Extract the [X, Y] coordinate from the center of the cell holding the provided text.  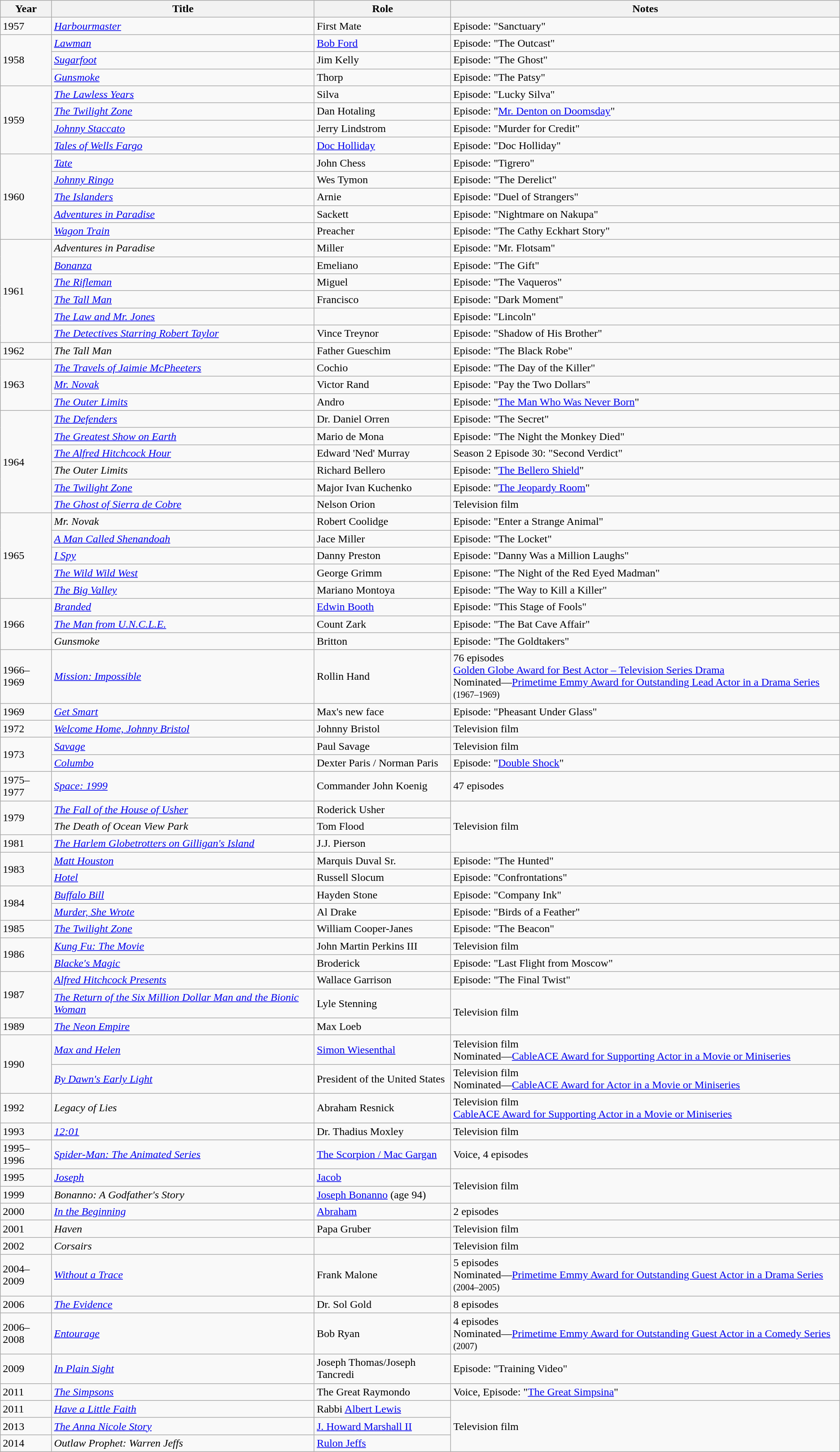
Max and Helen [183, 1050]
Father Gueschim [382, 351]
1979 [26, 818]
Mariano Montoya [382, 590]
Episode: "The Bat Cave Affair" [645, 624]
Episode: "The Black Robe" [645, 351]
Episode: "Mr. Denton on Doomsday" [645, 111]
1973 [26, 754]
Bob Ryan [382, 1333]
Bonanza [183, 265]
1958 [26, 60]
Episode: "Training Video" [645, 1368]
Episode: "The Way to Kill a Killer" [645, 590]
1966 [26, 624]
1972 [26, 729]
Doc Holliday [382, 145]
Episode: "The Locket" [645, 539]
Rulon Jeffs [382, 1443]
Branded [183, 607]
The Return of the Six Million Dollar Man and the Bionic Woman [183, 1003]
Abraham [382, 1212]
The Ghost of Sierra de Cobre [183, 505]
2014 [26, 1443]
Russell Slocum [382, 878]
Cochio [382, 368]
President of the United States [382, 1078]
Richard Bellero [382, 470]
The Neon Empire [183, 1026]
Abraham Resnick [382, 1108]
The Death of Ocean View Park [183, 827]
Episode: "Danny Was a Million Laughs" [645, 556]
J. Howard Marshall II [382, 1426]
Episode: "Pheasant Under Glass" [645, 712]
Thorp [382, 77]
The Scorpion / Mac Gargan [382, 1155]
1960 [26, 197]
Broderick [382, 963]
Alfred Hitchcock Presents [183, 980]
1969 [26, 712]
Wallace Garrison [382, 980]
2006 [26, 1304]
Episode: "Duel of Strangers" [645, 197]
Get Smart [183, 712]
Legacy of Lies [183, 1108]
Episode: "The Hunted" [645, 861]
Episode: "The Night the Monkey Died" [645, 436]
Haven [183, 1229]
Preacher [382, 231]
Episode: "Enter a Strange Animal" [645, 522]
In the Beginning [183, 1212]
2004–2009 [26, 1275]
The Evidence [183, 1304]
2002 [26, 1246]
Episode: "Company Ink" [645, 895]
Jerry Lindstrom [382, 128]
Sugarfoot [183, 60]
The Great Raymondo [382, 1392]
Episode: "The Jeopardy Room" [645, 487]
Episode: "Birds of a Feather" [645, 912]
1964 [26, 462]
Bob Ford [382, 43]
1985 [26, 929]
Johnny Staccato [183, 128]
Episode: "Sanctuary" [645, 26]
Johnny Bristol [382, 729]
1995 [26, 1178]
Episone: "The Night of the Red Eyed Madman" [645, 573]
Al Drake [382, 912]
Edwin Booth [382, 607]
12:01 [183, 1131]
Episode: "Mr. Flotsam" [645, 248]
Roderick Usher [382, 810]
Spider-Man: The Animated Series [183, 1155]
Episode: "The Patsy" [645, 77]
Major Ivan Kuchenko [382, 487]
1962 [26, 351]
The Alfred Hitchcock Hour [183, 453]
Episode: "Tigrero" [645, 163]
Hotel [183, 878]
2001 [26, 1229]
Episode: "The Vaqueros" [645, 282]
Miller [382, 248]
Joseph Thomas/Joseph Tancredi [382, 1368]
Sackett [382, 214]
Wes Tymon [382, 180]
Murder, She Wrote [183, 912]
John Martin Perkins III [382, 946]
The Big Valley [183, 590]
Episode: "Pay the Two Dollars" [645, 385]
Episode: "Confrontations" [645, 878]
47 episodes [645, 786]
Blacke's Magic [183, 963]
Kung Fu: The Movie [183, 946]
Max's new face [382, 712]
Edward 'Ned' Murray [382, 453]
The Defenders [183, 419]
1963 [26, 385]
Robert Coolidge [382, 522]
Dan Hotaling [382, 111]
The Anna Nicole Story [183, 1426]
2009 [26, 1368]
Year [26, 9]
Voice, 4 episodes [645, 1155]
The Islanders [183, 197]
The Man from U.N.C.L.E. [183, 624]
Episode: "The Man Who Was Never Born" [645, 402]
Season 2 Episode 30: "Second Verdict" [645, 453]
Bonanno: A Godfather's Story [183, 1195]
William Cooper-Janes [382, 929]
Tate [183, 163]
Episode: "Shadow of His Brother" [645, 334]
Silva [382, 94]
1999 [26, 1195]
Entourage [183, 1333]
Andro [382, 402]
In Plain Sight [183, 1368]
Max Loeb [382, 1026]
Role [382, 9]
Dr. Daniel Orren [382, 419]
Episode: "Double Shock" [645, 763]
Episode: "The Gift" [645, 265]
The Law and Mr. Jones [183, 317]
Columbo [183, 763]
Danny Preston [382, 556]
Rollin Hand [382, 676]
Mario de Mona [382, 436]
Joseph Bonanno (age 94) [382, 1195]
The Travels of Jaimie McPheeters [183, 368]
Without a Trace [183, 1275]
Arnie [382, 197]
1984 [26, 903]
Matt Houston [183, 861]
2006–2008 [26, 1333]
Mission: Impossible [183, 676]
Episode: "The Goldtakers" [645, 641]
Vince Treynor [382, 334]
Space: 1999 [183, 786]
1961 [26, 291]
Episode: "The Ghost" [645, 60]
Jacob [382, 1178]
Savage [183, 746]
1993 [26, 1131]
Nelson Orion [382, 505]
Episode: "Dark Moment" [645, 299]
By Dawn's Early Light [183, 1078]
George Grimm [382, 573]
1989 [26, 1026]
5 episodesNominated—Primetime Emmy Award for Outstanding Guest Actor in a Drama Series (2004–2005) [645, 1275]
1981 [26, 844]
J.J. Pierson [382, 844]
Episode: "Doc Holliday" [645, 145]
Episode: "The Final Twist" [645, 980]
Episode: "Lucky Silva" [645, 94]
The Detectives Starring Robert Taylor [183, 334]
1975–1977 [26, 786]
Dexter Paris / Norman Paris [382, 763]
I Spy [183, 556]
1995–1996 [26, 1155]
Voice, Episode: "The Great Simpsina" [645, 1392]
A Man Called Shenandoah [183, 539]
John Chess [382, 163]
1965 [26, 556]
Francisco [382, 299]
Television filmNominated—CableACE Award for Supporting Actor in a Movie or Miniseries [645, 1050]
Miguel [382, 282]
Wagon Train [183, 231]
The Rifleman [183, 282]
Marquis Duval Sr. [382, 861]
Television filmNominated—CableACE Award for Actor in a Movie or Miniseries [645, 1078]
The Greatest Show on Earth [183, 436]
The Simpsons [183, 1392]
Hayden Stone [382, 895]
Victor Rand [382, 385]
Episode: "The Day of the Killer" [645, 368]
Television filmCableACE Award for Supporting Actor in a Movie or Miniseries [645, 1108]
Outlaw Prophet: Warren Jeffs [183, 1443]
Jim Kelly [382, 60]
Episode: "The Cathy Eckhart Story" [645, 231]
Frank Malone [382, 1275]
Welcome Home, Johnny Bristol [183, 729]
Tales of Wells Fargo [183, 145]
1987 [26, 995]
4 episodesNominated—Primetime Emmy Award for Outstanding Guest Actor in a Comedy Series (2007) [645, 1333]
Dr. Thadius Moxley [382, 1131]
Title [183, 9]
The Lawless Years [183, 94]
Episode: "Lincoln" [645, 317]
Rabbi Albert Lewis [382, 1409]
Episode: "The Beacon" [645, 929]
Have a Little Faith [183, 1409]
The Wild Wild West [183, 573]
1959 [26, 120]
Emeliano [382, 265]
Notes [645, 9]
2 episodes [645, 1212]
The Fall of the House of Usher [183, 810]
Johnny Ringo [183, 180]
Episode: "Murder for Credit" [645, 128]
Episode: "The Secret" [645, 419]
1957 [26, 26]
Simon Wiesenthal [382, 1050]
1990 [26, 1064]
First Mate [382, 26]
Dr. Sol Gold [382, 1304]
Commander John Koenig [382, 786]
Count Zark [382, 624]
Jace Miller [382, 539]
1992 [26, 1108]
Episode: "Nightmare on Nakupa" [645, 214]
Papa Gruber [382, 1229]
Britton [382, 641]
Joseph [183, 1178]
Lyle Stenning [382, 1003]
Buffalo Bill [183, 895]
1986 [26, 955]
Episode: "Last Flight from Moscow" [645, 963]
Episode: "This Stage of Fools" [645, 607]
Episode: "The Bellero Shield" [645, 470]
Tom Flood [382, 827]
1966–1969 [26, 676]
Paul Savage [382, 746]
Corsairs [183, 1246]
2013 [26, 1426]
2000 [26, 1212]
Lawman [183, 43]
8 episodes [645, 1304]
Harbourmaster [183, 26]
Episode: "The Outcast" [645, 43]
1983 [26, 869]
The Harlem Globetrotters on Gilligan's Island [183, 844]
Episode: "The Derelict" [645, 180]
